Output the [X, Y] coordinate of the center of the cell containing the given text.  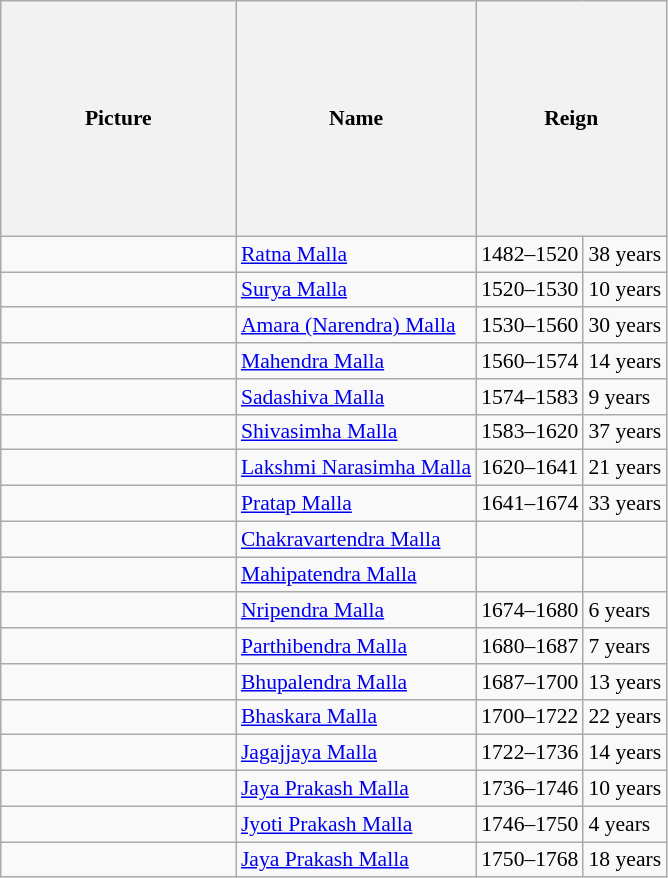
1560–1574 [530, 361]
Pratap Malla [356, 504]
1736–1746 [530, 789]
1700–1722 [530, 717]
33 years [624, 504]
1641–1674 [530, 504]
Sadashiva Malla [356, 397]
38 years [624, 254]
Parthibendra Malla [356, 646]
1746–1750 [530, 824]
22 years [624, 717]
Jagajjaya Malla [356, 753]
Amara (Narendra) Malla [356, 326]
1687–1700 [530, 682]
Reign [571, 118]
Jyoti Prakash Malla [356, 824]
Mahendra Malla [356, 361]
4 years [624, 824]
37 years [624, 432]
Bhupalendra Malla [356, 682]
1722–1736 [530, 753]
Name [356, 118]
1583–1620 [530, 432]
21 years [624, 468]
1680–1687 [530, 646]
9 years [624, 397]
Picture [118, 118]
Bhaskara Malla [356, 717]
Chakravartendra Malla [356, 539]
Shivasimha Malla [356, 432]
18 years [624, 860]
1482–1520 [530, 254]
1574–1583 [530, 397]
7 years [624, 646]
1520–1530 [530, 290]
1750–1768 [530, 860]
Lakshmi Narasimha Malla [356, 468]
1674–1680 [530, 611]
Mahipatendra Malla [356, 575]
Ratna Malla [356, 254]
13 years [624, 682]
1530–1560 [530, 326]
1620–1641 [530, 468]
30 years [624, 326]
Surya Malla [356, 290]
6 years [624, 611]
Nripendra Malla [356, 611]
